Return [x, y] of the center of cell containing provided text 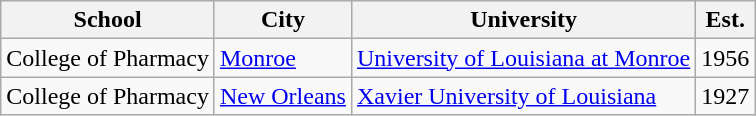
Monroe [282, 58]
Est. [726, 20]
Xavier University of Louisiana [523, 96]
1956 [726, 58]
University of Louisiana at Monroe [523, 58]
City [282, 20]
University [523, 20]
New Orleans [282, 96]
School [108, 20]
1927 [726, 96]
